Return (X, Y) of the center of cell containing provided text 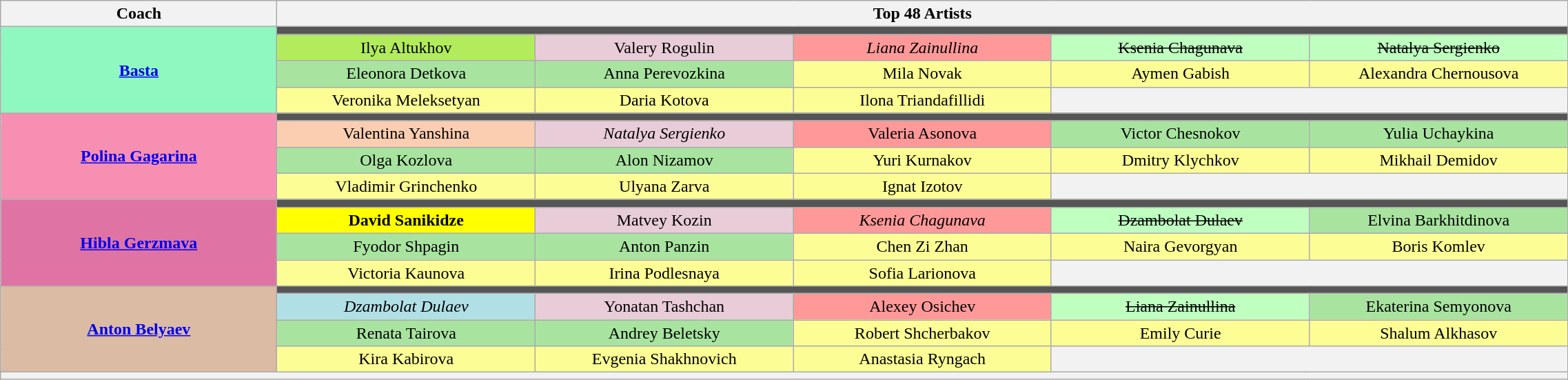
Victoria Kaunova (406, 272)
Ilona Triandafillidi (922, 100)
Matvey Kozin (664, 220)
Aymen Gabish (1180, 74)
Veronika Meleksetyan (406, 100)
Robert Shcherbakov (922, 333)
Dmitry Klychkov (1180, 160)
Yonatan Tashchan (664, 307)
David Sanikidze (406, 220)
Anna Perevozkina (664, 74)
Basta (139, 70)
Yulia Uchaykina (1439, 134)
Shalum Alkhasov (1439, 333)
Top 48 Artists (922, 14)
Renata Tairova (406, 333)
Fyodor Shpagin (406, 246)
Coach (139, 14)
Valeria Asonova (922, 134)
Boris Komlev (1439, 246)
Mikhail Demidov (1439, 160)
Olga Kozlova (406, 160)
Naira Gevorgyan (1180, 246)
Victor Chesnokov (1180, 134)
Polina Gagarina (139, 156)
Daria Kotova (664, 100)
Ekaterina Semyonova (1439, 307)
Evgenia Shakhnovich (664, 359)
Valery Rogulin (664, 48)
Chen Zi Zhan (922, 246)
Yuri Kurnakov (922, 160)
Mila Novak (922, 74)
Ilya Altukhov (406, 48)
Anton Belyaev (139, 330)
Ignat Izotov (922, 186)
Kira Kabirova (406, 359)
Irina Podlesnaya (664, 272)
Alexandra Chernousova (1439, 74)
Anton Panzin (664, 246)
Elvina Barkhitdinova (1439, 220)
Anastasia Ryngach (922, 359)
Alexey Osichev (922, 307)
Andrey Beletsky (664, 333)
Sofia Larionova (922, 272)
Vladimir Grinchenko (406, 186)
Alon Nizamov (664, 160)
Eleonora Detkova (406, 74)
Ulyana Zarva (664, 186)
Valentina Yanshina (406, 134)
Emily Curie (1180, 333)
Hibla Gerzmava (139, 243)
